Search for the cell housing the specified text and yield its (x, y) center coordinate. 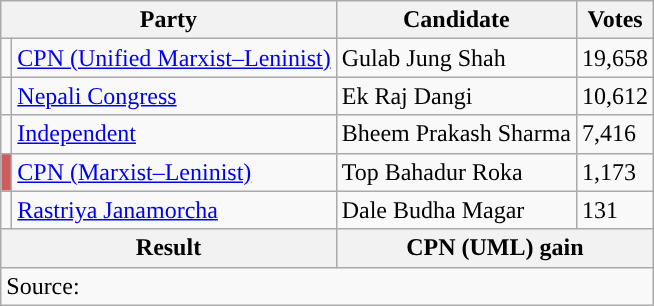
7,416 (616, 134)
CPN (Marxist–Leninist) (174, 172)
19,658 (616, 58)
CPN (UML) gain (494, 248)
Independent (174, 134)
131 (616, 210)
Gulab Jung Shah (456, 58)
Ek Raj Dangi (456, 96)
Result (168, 248)
Votes (616, 20)
Candidate (456, 20)
10,612 (616, 96)
CPN (Unified Marxist–Leninist) (174, 58)
Nepali Congress (174, 96)
Source: (328, 286)
1,173 (616, 172)
Bheem Prakash Sharma (456, 134)
Rastriya Janamorcha (174, 210)
Dale Budha Magar (456, 210)
Party (168, 20)
Top Bahadur Roka (456, 172)
